Find where the given text appears and provide that cell's center as [x, y] coordinate. 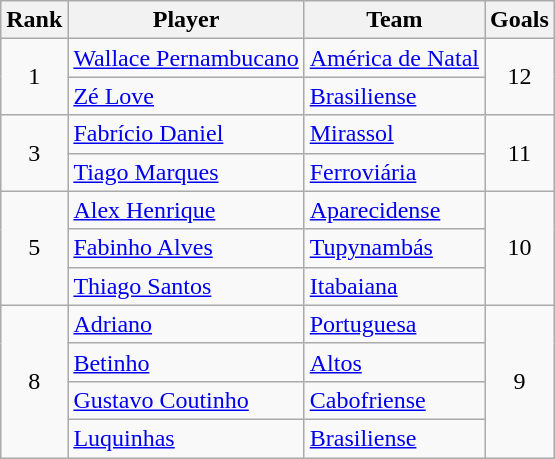
Thiago Santos [186, 286]
1 [34, 77]
Tiago Marques [186, 172]
Mirassol [394, 134]
Rank [34, 20]
Altos [394, 362]
10 [520, 248]
8 [34, 381]
3 [34, 153]
Goals [520, 20]
Tupynambás [394, 248]
Ferroviária [394, 172]
Fabrício Daniel [186, 134]
América de Natal [394, 58]
Zé Love [186, 96]
Gustavo Coutinho [186, 400]
Alex Henrique [186, 210]
11 [520, 153]
Player [186, 20]
12 [520, 77]
Itabaiana [394, 286]
Luquinhas [186, 438]
Team [394, 20]
5 [34, 248]
Aparecidense [394, 210]
Adriano [186, 324]
Portuguesa [394, 324]
Wallace Pernambucano [186, 58]
9 [520, 381]
Cabofriense [394, 400]
Fabinho Alves [186, 248]
Betinho [186, 362]
